Determine the [x, y] coordinate at the center of the cell enclosing the given text.  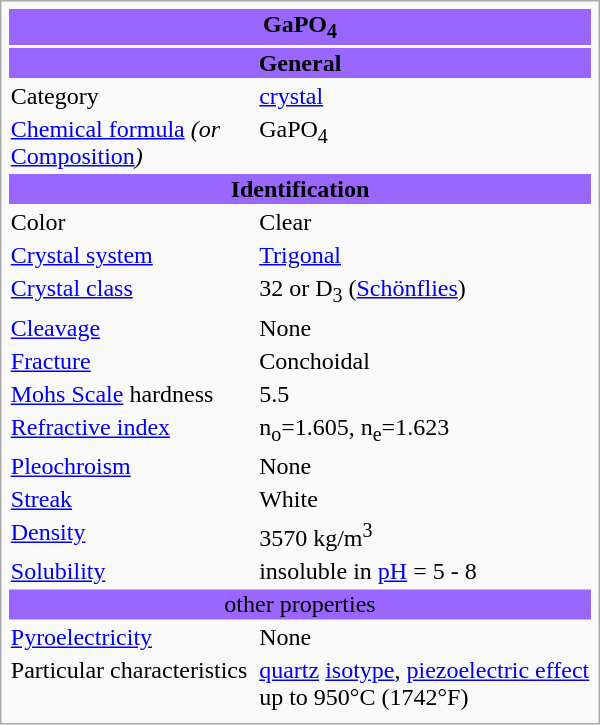
32 or D3 (Schönflies) [424, 292]
Crystal class [132, 292]
Streak [132, 499]
5.5 [424, 394]
Chemical formula (or Composition) [132, 144]
Refractive index [132, 430]
Fracture [132, 361]
Cleavage [132, 328]
Particular characteristics [132, 684]
Pleochroism [132, 466]
Clear [424, 223]
Trigonal [424, 256]
Pyroelectricity [132, 638]
General [300, 64]
3570 kg/m3 [424, 535]
quartz isotype, piezoelectric effect up to 950°C (1742°F) [424, 684]
Crystal system [132, 256]
insoluble in pH = 5 - 8 [424, 572]
Conchoidal [424, 361]
Density [132, 535]
Identification [300, 190]
other properties [300, 605]
Color [132, 223]
crystal [424, 97]
White [424, 499]
no=1.605, ne=1.623 [424, 430]
Solubility [132, 572]
Category [132, 97]
Mohs Scale hardness [132, 394]
